Pinpoint the cell where the given text exists, returning its [X, Y] midpoint coordinate. 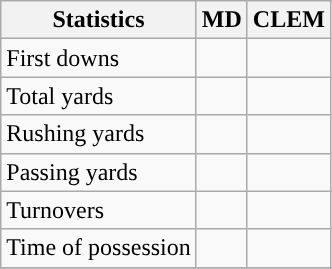
Time of possession [99, 248]
Statistics [99, 20]
Turnovers [99, 210]
CLEM [288, 20]
Total yards [99, 96]
Passing yards [99, 172]
MD [222, 20]
First downs [99, 58]
Rushing yards [99, 134]
